Find where the given text appears and provide that cell's center as [X, Y] coordinate. 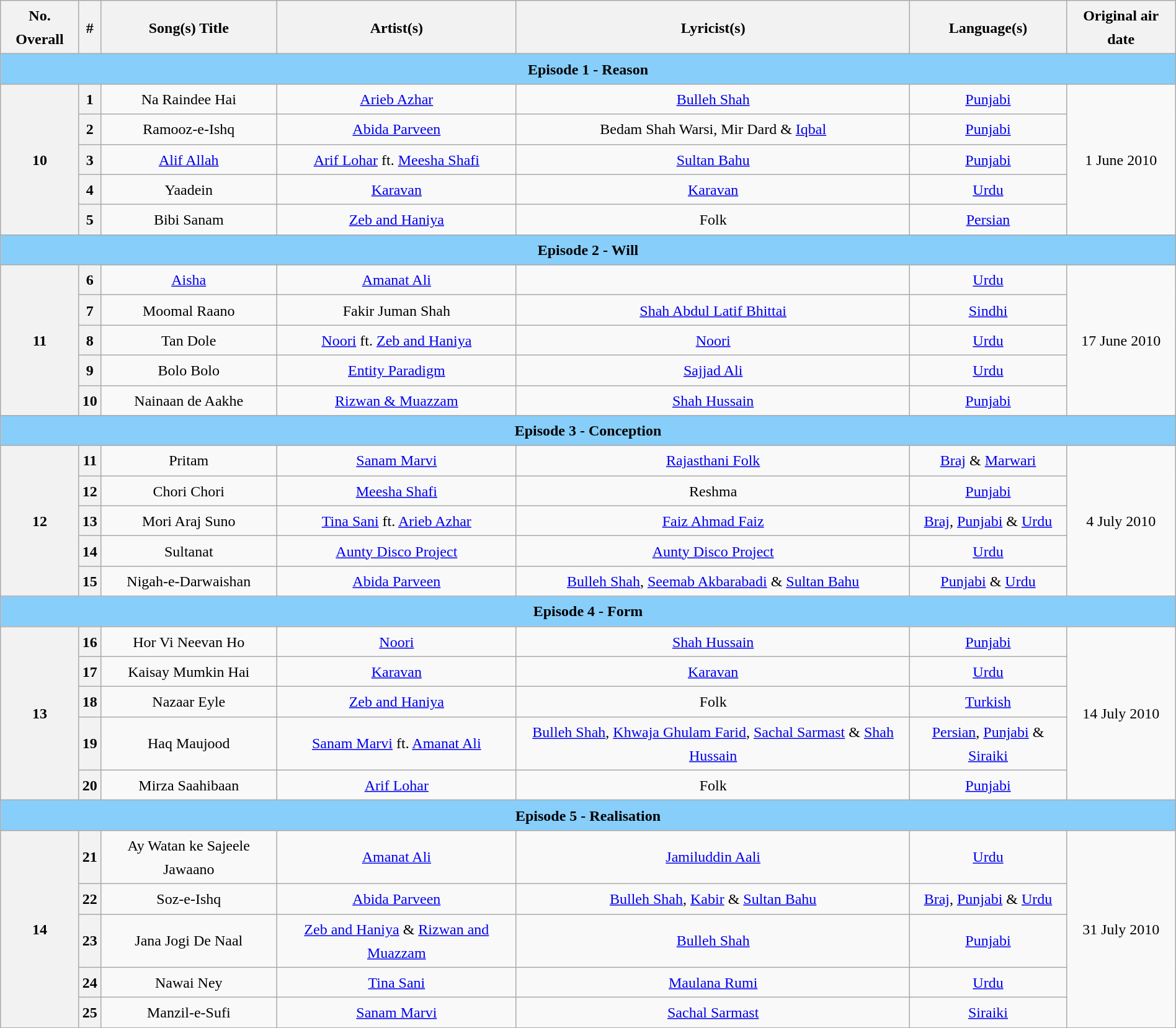
22 [89, 898]
Alif Allah [189, 159]
Braj & Marwari [988, 460]
Shah Abdul Latif Bhittai [713, 310]
Bulleh Shah, Khwaja Ghulam Farid, Sachal Sarmast & Shah Hussain [713, 743]
Hor Vi Neevan Ho [189, 641]
Meesha Shafi [396, 491]
Tina Sani ft. Arieb Azhar [396, 521]
Arif Lohar ft. Meesha Shafi [396, 159]
Nazaar Eyle [189, 702]
Reshma [713, 491]
Rizwan & Muazzam [396, 401]
Sultan Bahu [713, 159]
Manzil-e-Sufi [189, 1012]
Aisha [189, 280]
Lyricist(s) [713, 27]
5 [89, 220]
Fakir Juman Shah [396, 310]
Tina Sani [396, 983]
2 [89, 129]
17 June 2010 [1121, 340]
Mirza Saahibaan [189, 785]
Zeb and Haniya & Rizwan and Muazzam [396, 941]
Nainaan de Aakhe [189, 401]
Episode 4 - Form [588, 612]
Persian [988, 220]
Bulleh Shah, Kabir & Sultan Bahu [713, 898]
24 [89, 983]
Arif Lohar [396, 785]
No. Overall [40, 27]
Mori Araj Suno [189, 521]
Episode 5 - Realisation [588, 815]
17 [89, 671]
4 July 2010 [1121, 521]
Noori ft. Zeb and Haniya [396, 340]
8 [89, 340]
Song(s) Title [189, 27]
Persian, Punjabi & Siraiki [988, 743]
Pritam [189, 460]
Rajasthani Folk [713, 460]
Nawai Ney [189, 983]
# [89, 27]
Punjabi & Urdu [988, 581]
Faiz Ahmad Faiz [713, 521]
Episode 2 - Will [588, 249]
Sachal Sarmast [713, 1012]
1 [89, 99]
1 June 2010 [1121, 159]
Entity Paradigm [396, 370]
Na Raindee Hai [189, 99]
Bedam Shah Warsi, Mir Dard & Iqbal [713, 129]
Kaisay Mumkin Hai [189, 671]
14 July 2010 [1121, 713]
15 [89, 581]
Sajjad Ali [713, 370]
Arieb Azhar [396, 99]
3 [89, 159]
Yaadein [189, 190]
Language(s) [988, 27]
Sanam Marvi ft. Amanat Ali [396, 743]
Chori Chori [189, 491]
25 [89, 1012]
Jamiluddin Aali [713, 857]
6 [89, 280]
Ramooz-e-Ishq [189, 129]
Ay Watan ke Sajeele Jawaano [189, 857]
20 [89, 785]
Jana Jogi De Naal [189, 941]
18 [89, 702]
Nigah-e-Darwaishan [189, 581]
Sultanat [189, 551]
Bolo Bolo [189, 370]
Tan Dole [189, 340]
9 [89, 370]
Turkish [988, 702]
Haq Maujood [189, 743]
19 [89, 743]
31 July 2010 [1121, 929]
7 [89, 310]
Maulana Rumi [713, 983]
Artist(s) [396, 27]
Moomal Raano [189, 310]
4 [89, 190]
Soz-e-Ishq [189, 898]
Bulleh Shah, Seemab Akbarabadi & Sultan Bahu [713, 581]
16 [89, 641]
Episode 1 - Reason [588, 69]
Original air date [1121, 27]
Bibi Sanam [189, 220]
Episode 3 - Conception [588, 431]
21 [89, 857]
23 [89, 941]
Sindhi [988, 310]
Siraiki [988, 1012]
